Identify which cell holds the provided text, then report its [x, y] central coordinate. 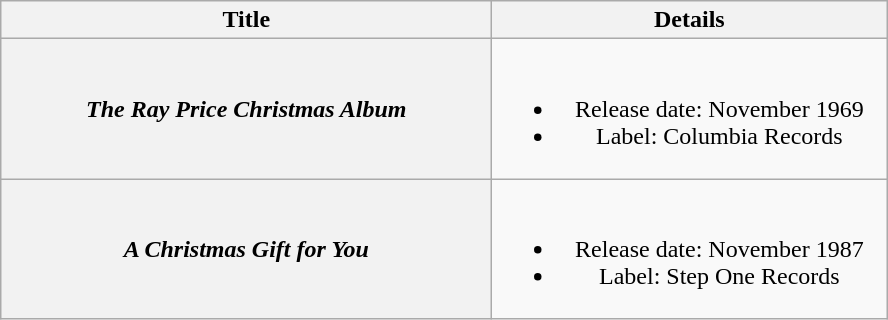
Release date: November 1987Label: Step One Records [690, 249]
Release date: November 1969Label: Columbia Records [690, 109]
Details [690, 20]
A Christmas Gift for You [246, 249]
The Ray Price Christmas Album [246, 109]
Title [246, 20]
